Detect which cell encompasses the target text, then output its [X, Y] center coordinate. 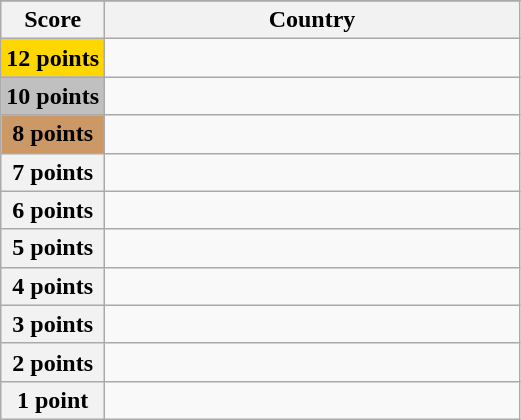
7 points [53, 172]
8 points [53, 134]
10 points [53, 96]
5 points [53, 248]
4 points [53, 286]
1 point [53, 400]
2 points [53, 362]
Score [53, 20]
Country [312, 20]
12 points [53, 58]
6 points [53, 210]
3 points [53, 324]
